Provide the [X, Y] coordinate of the cell's center where the given text is located.  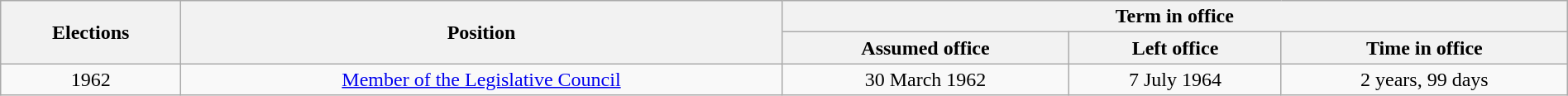
Time in office [1424, 48]
Left office [1176, 48]
Assumed office [925, 48]
Member of the Legislative Council [481, 79]
1962 [91, 79]
2 years, 99 days [1424, 79]
Term in office [1174, 17]
30 March 1962 [925, 79]
Position [481, 32]
Elections [91, 32]
7 July 1964 [1176, 79]
